Capture the cell that displays the provided text and extract its [x, y] central coordinate. 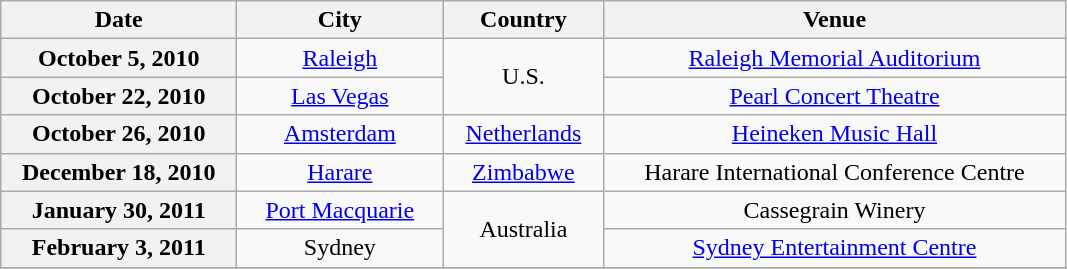
Country [524, 20]
October 5, 2010 [119, 58]
Netherlands [524, 134]
Harare [340, 172]
Raleigh Memorial Auditorium [834, 58]
Las Vegas [340, 96]
January 30, 2011 [119, 210]
Venue [834, 20]
U.S. [524, 77]
February 3, 2011 [119, 248]
Harare International Conference Centre [834, 172]
Raleigh [340, 58]
City [340, 20]
Australia [524, 229]
Heineken Music Hall [834, 134]
Sydney [340, 248]
Zimbabwe [524, 172]
Sydney Entertainment Centre [834, 248]
Cassegrain Winery [834, 210]
Port Macquarie [340, 210]
December 18, 2010 [119, 172]
October 22, 2010 [119, 96]
Date [119, 20]
October 26, 2010 [119, 134]
Amsterdam [340, 134]
Pearl Concert Theatre [834, 96]
